Extract the [X, Y] coordinate from the center of the cell holding the provided text.  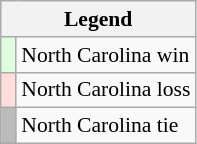
North Carolina loss [106, 90]
North Carolina win [106, 55]
North Carolina tie [106, 126]
Legend [98, 19]
